Provide the [x, y] coordinate of the cell's center where the given text is located.  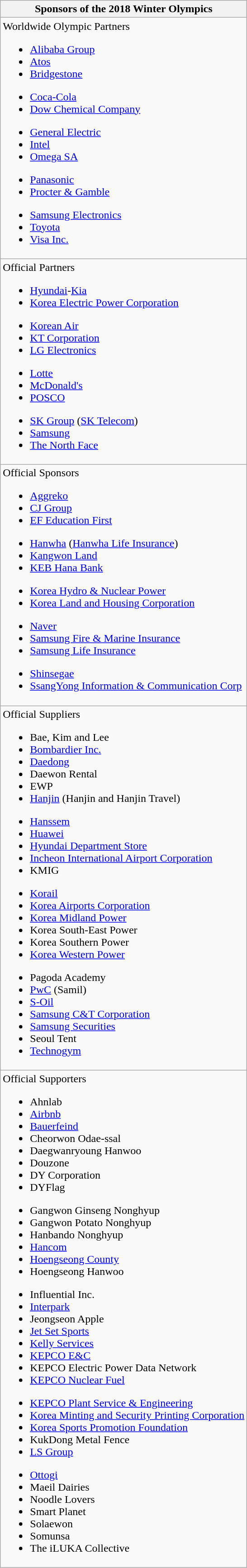
Sponsors of the 2018 Winter Olympics [124, 9]
